Detect which cell encompasses the target text, then output its (x, y) center coordinate. 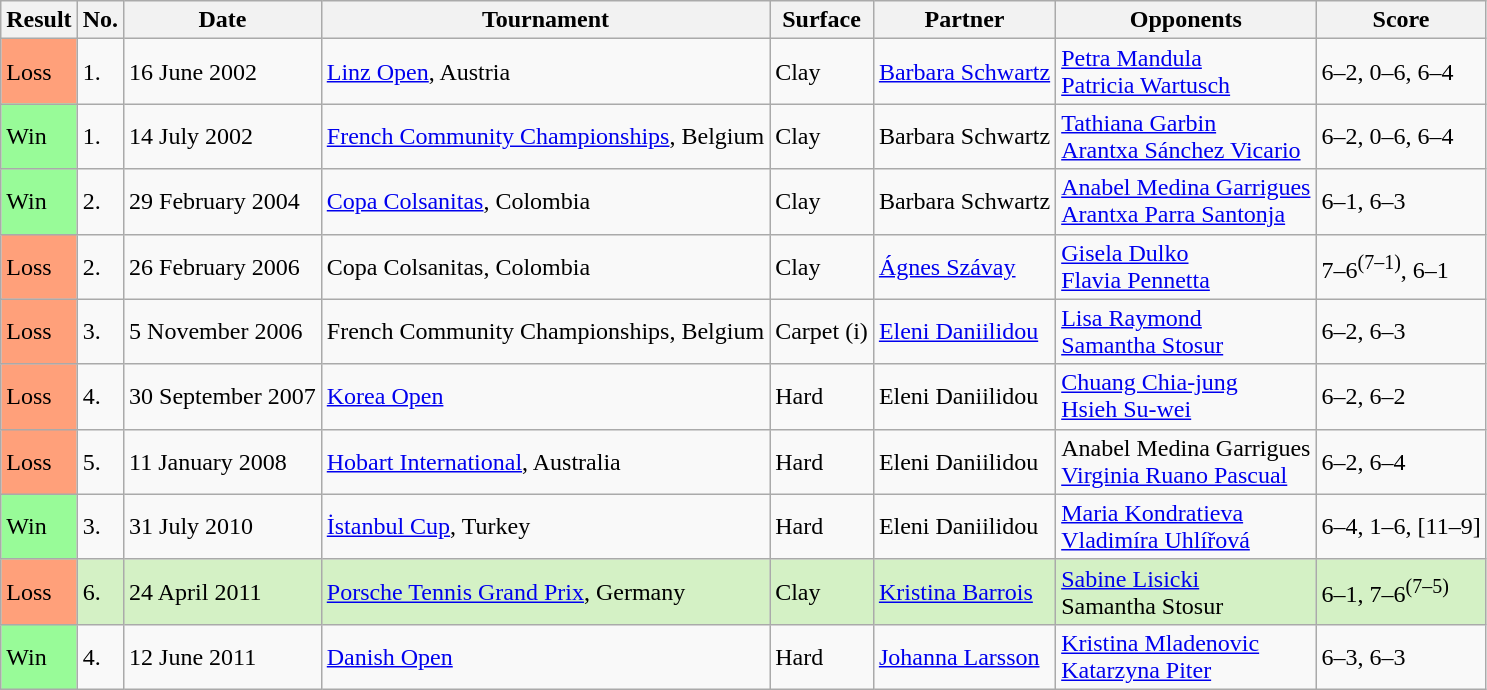
Carpet (i) (822, 332)
Opponents (1186, 20)
Hobart International, Australia (545, 462)
Anabel Medina Garrigues Virginia Ruano Pascual (1186, 462)
6–3, 6–3 (1401, 656)
6–4, 1–6, [11–9] (1401, 526)
Kristina Barrois (964, 592)
Sabine Lisicki Samantha Stosur (1186, 592)
16 June 2002 (223, 72)
5. (100, 462)
İstanbul Cup, Turkey (545, 526)
Result (39, 20)
Maria Kondratieva Vladimíra Uhlířová (1186, 526)
Partner (964, 20)
Lisa Raymond Samantha Stosur (1186, 332)
14 July 2002 (223, 136)
Korea Open (545, 396)
Chuang Chia-jung Hsieh Su-wei (1186, 396)
11 January 2008 (223, 462)
6–2, 6–3 (1401, 332)
Porsche Tennis Grand Prix, Germany (545, 592)
Surface (822, 20)
6–2, 6–4 (1401, 462)
Linz Open, Austria (545, 72)
Gisela Dulko Flavia Pennetta (1186, 266)
Anabel Medina Garrigues Arantxa Parra Santonja (1186, 202)
No. (100, 20)
30 September 2007 (223, 396)
Kristina Mladenovic Katarzyna Piter (1186, 656)
Johanna Larsson (964, 656)
Score (1401, 20)
26 February 2006 (223, 266)
6–1, 6–3 (1401, 202)
5 November 2006 (223, 332)
Date (223, 20)
31 July 2010 (223, 526)
6. (100, 592)
24 April 2011 (223, 592)
Petra Mandula Patricia Wartusch (1186, 72)
Tathiana Garbin Arantxa Sánchez Vicario (1186, 136)
Ágnes Szávay (964, 266)
Danish Open (545, 656)
12 June 2011 (223, 656)
7–6(7–1), 6–1 (1401, 266)
29 February 2004 (223, 202)
6–1, 7–6(7–5) (1401, 592)
Tournament (545, 20)
6–2, 6–2 (1401, 396)
